Extract the [X, Y] coordinate from the center of the cell holding the provided text.  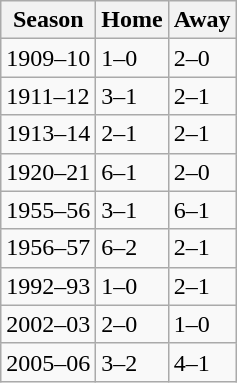
1913–14 [48, 134]
1920–21 [48, 172]
Away [202, 20]
1956–57 [48, 248]
2005–06 [48, 362]
1955–56 [48, 210]
1911–12 [48, 96]
2002–03 [48, 324]
Home [132, 20]
6–2 [132, 248]
Season [48, 20]
1992–93 [48, 286]
1909–10 [48, 58]
4–1 [202, 362]
3–2 [132, 362]
